Extract the [x, y] coordinate from the center of the cell holding the provided text.  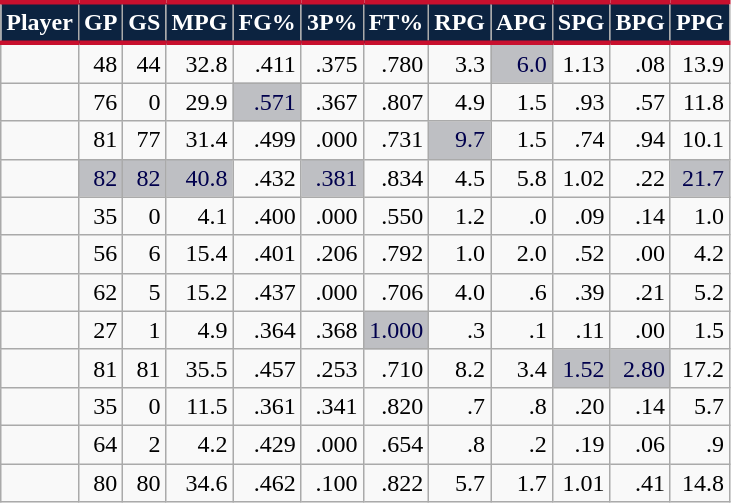
.41 [640, 483]
.39 [581, 292]
17.2 [700, 368]
.361 [267, 406]
.429 [267, 444]
32.8 [200, 63]
.375 [332, 63]
10.1 [700, 140]
.08 [640, 63]
.780 [396, 63]
.52 [581, 254]
.432 [267, 178]
.437 [267, 292]
.834 [396, 178]
9.7 [460, 140]
1.000 [396, 330]
.411 [267, 63]
13.9 [700, 63]
1 [144, 330]
.9 [700, 444]
.367 [332, 102]
.807 [396, 102]
MPG [200, 22]
.792 [396, 254]
.462 [267, 483]
1.13 [581, 63]
.3 [460, 330]
.731 [396, 140]
1.7 [522, 483]
.2 [522, 444]
SPG [581, 22]
4.1 [200, 216]
2.80 [640, 368]
77 [144, 140]
64 [100, 444]
3.4 [522, 368]
.57 [640, 102]
.06 [640, 444]
29.9 [200, 102]
1.52 [581, 368]
.1 [522, 330]
.499 [267, 140]
.0 [522, 216]
.11 [581, 330]
.206 [332, 254]
62 [100, 292]
35.5 [200, 368]
.74 [581, 140]
APG [522, 22]
56 [100, 254]
6.0 [522, 63]
3P% [332, 22]
.706 [396, 292]
5 [144, 292]
15.4 [200, 254]
.381 [332, 178]
8.2 [460, 368]
.09 [581, 216]
31.4 [200, 140]
5.2 [700, 292]
15.2 [200, 292]
.7 [460, 406]
4.0 [460, 292]
.93 [581, 102]
6 [144, 254]
14.8 [700, 483]
GS [144, 22]
76 [100, 102]
.550 [396, 216]
.654 [396, 444]
11.5 [200, 406]
.253 [332, 368]
.341 [332, 406]
.457 [267, 368]
44 [144, 63]
.400 [267, 216]
.368 [332, 330]
FT% [396, 22]
1.2 [460, 216]
Player [40, 22]
.364 [267, 330]
.100 [332, 483]
.822 [396, 483]
3.3 [460, 63]
4.5 [460, 178]
11.8 [700, 102]
.20 [581, 406]
2.0 [522, 254]
.21 [640, 292]
PPG [700, 22]
GP [100, 22]
1.01 [581, 483]
48 [100, 63]
.6 [522, 292]
2 [144, 444]
34.6 [200, 483]
.401 [267, 254]
1.02 [581, 178]
.571 [267, 102]
.22 [640, 178]
RPG [460, 22]
.820 [396, 406]
5.8 [522, 178]
21.7 [700, 178]
.710 [396, 368]
BPG [640, 22]
.19 [581, 444]
27 [100, 330]
40.8 [200, 178]
FG% [267, 22]
.94 [640, 140]
